Identify which cell holds the provided text, then report its (x, y) central coordinate. 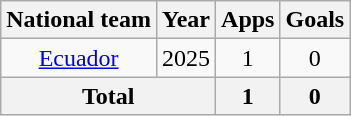
Total (108, 96)
Year (186, 20)
Apps (248, 20)
Goals (315, 20)
Ecuador (79, 58)
2025 (186, 58)
National team (79, 20)
